From the cell containing the given text, extract its center point as [x, y] coordinate. 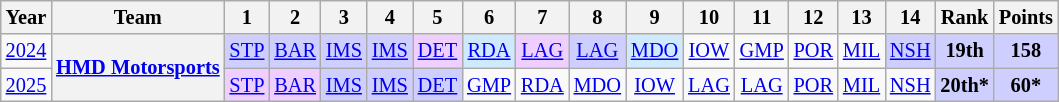
19th [964, 51]
1 [248, 17]
11 [762, 17]
7 [542, 17]
Rank [964, 17]
5 [438, 17]
6 [489, 17]
3 [344, 17]
2024 [26, 51]
2025 [26, 85]
13 [862, 17]
Year [26, 17]
HMD Motorsports [138, 68]
60* [1026, 85]
4 [390, 17]
2 [295, 17]
158 [1026, 51]
12 [814, 17]
9 [654, 17]
20th* [964, 85]
8 [598, 17]
14 [910, 17]
Points [1026, 17]
10 [709, 17]
Team [138, 17]
